Locate the cell with the specified text and output its (x, y) center coordinate. 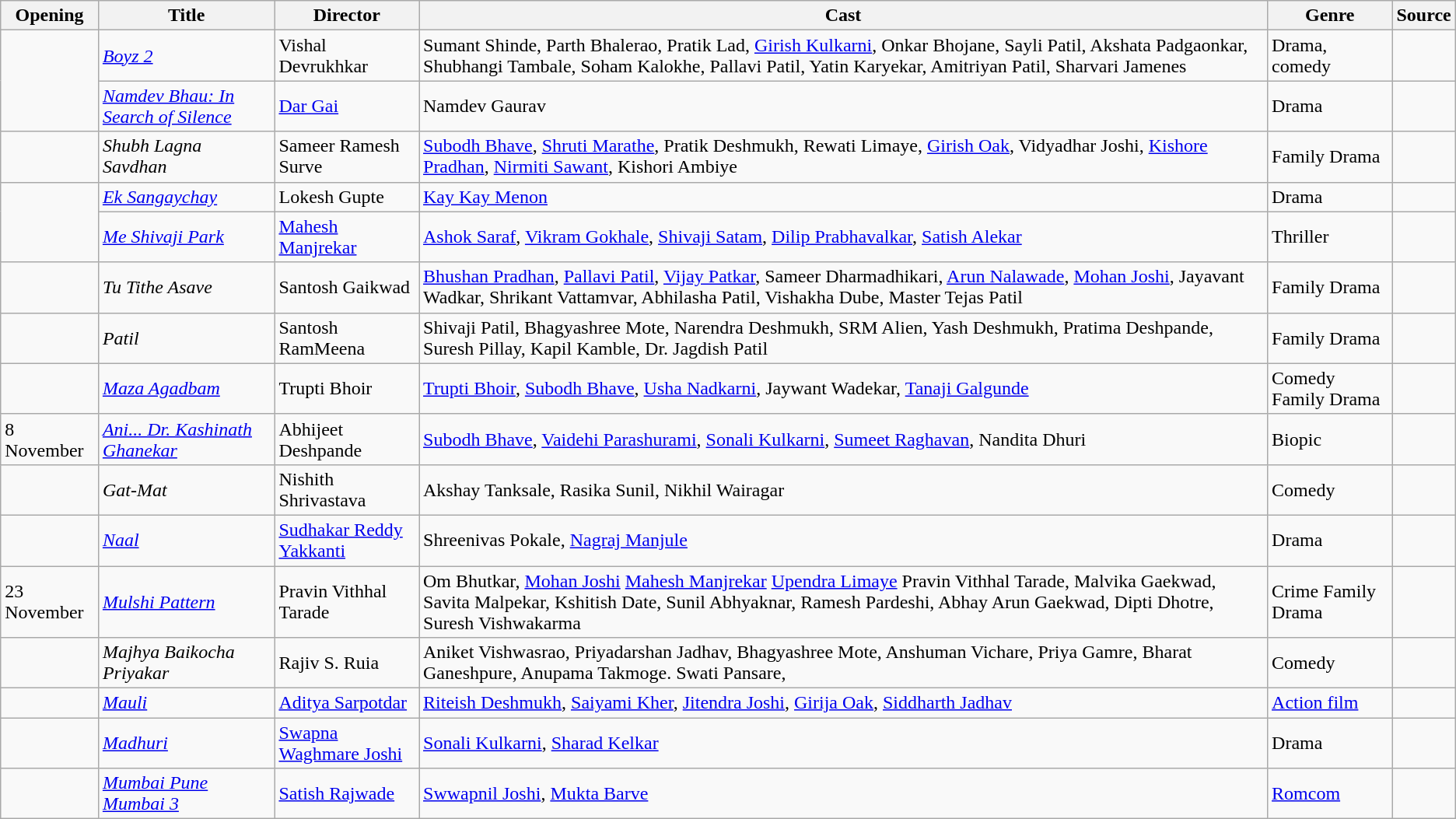
Aditya Sarpotdar (347, 703)
Gat-Mat (187, 490)
Abhijeet Deshpande (347, 439)
Akshay Tanksale, Rasika Sunil, Nikhil Wairagar (843, 490)
Mahesh Manjrekar (347, 236)
Swwapnil Joshi, Mukta Barve (843, 793)
Riteish Deshmukh, Saiyami Kher, Jitendra Joshi, Girija Oak, Siddharth Jadhav (843, 703)
Thriller (1330, 236)
Tu Tithe Asave (187, 288)
Lokesh Gupte (347, 197)
Ashok Saraf, Vikram Gokhale, Shivaji Satam, Dilip Prabhavalkar, Satish Alekar (843, 236)
Opening (50, 16)
Shubh Lagna Savdhan (187, 157)
Boyz 2 (187, 56)
Vishal Devrukhkar (347, 56)
Me Shivaji Park (187, 236)
Ek Sangaychay (187, 197)
Sameer Ramesh Surve (347, 157)
Biopic (1330, 439)
Genre (1330, 16)
Subodh Bhave, Shruti Marathe, Pratik Deshmukh, Rewati Limaye, Girish Oak, Vidyadhar Joshi, Kishore Pradhan, Nirmiti Sawant, Kishori Ambiye (843, 157)
Sonali Kulkarni, Sharad Kelkar (843, 744)
Majhya Baikocha Priyakar (187, 663)
Mulshi Pattern (187, 602)
Shivaji Patil, Bhagyashree Mote, Narendra Deshmukh, SRM Alien, Yash Deshmukh, Pratima Deshpande, Suresh Pillay, Kapil Kamble, Dr. Jagdish Patil (843, 338)
Pravin Vithhal Tarade (347, 602)
23 November (50, 602)
Title (187, 16)
Cast (843, 16)
Ani... Dr. Kashinath Ghanekar (187, 439)
Swapna Waghmare Joshi (347, 744)
Director (347, 16)
Drama, comedy (1330, 56)
Dar Gai (347, 106)
Aniket Vishwasrao, Priyadarshan Jadhav, Bhagyashree Mote, Anshuman Vichare, Priya Gamre, Bharat Ganeshpure, Anupama Takmoge. Swati Pansare, (843, 663)
Shreenivas Pokale, Nagraj Manjule (843, 540)
Nishith Shrivastava (347, 490)
Mauli (187, 703)
Romcom (1330, 793)
Trupti Bhoir (347, 389)
Mumbai Pune Mumbai 3 (187, 793)
Maza Agadbam (187, 389)
Source (1423, 16)
Santosh Gaikwad (347, 288)
8 November (50, 439)
Namdev Bhau: In Search of Silence (187, 106)
Sudhakar Reddy Yakkanti (347, 540)
Comedy Family Drama (1330, 389)
Santosh RamMeena (347, 338)
Subodh Bhave, Vaidehi Parashurami, Sonali Kulkarni, Sumeet Raghavan, Nandita Dhuri (843, 439)
Satish Rajwade (347, 793)
Madhuri (187, 744)
Patil (187, 338)
Kay Kay Menon (843, 197)
Action film (1330, 703)
Rajiv S. Ruia (347, 663)
Trupti Bhoir, Subodh Bhave, Usha Nadkarni, Jaywant Wadekar, Tanaji Galgunde (843, 389)
Naal (187, 540)
Crime Family Drama (1330, 602)
Namdev Gaurav (843, 106)
